Detect which cell encompasses the target text, then output its (x, y) center coordinate. 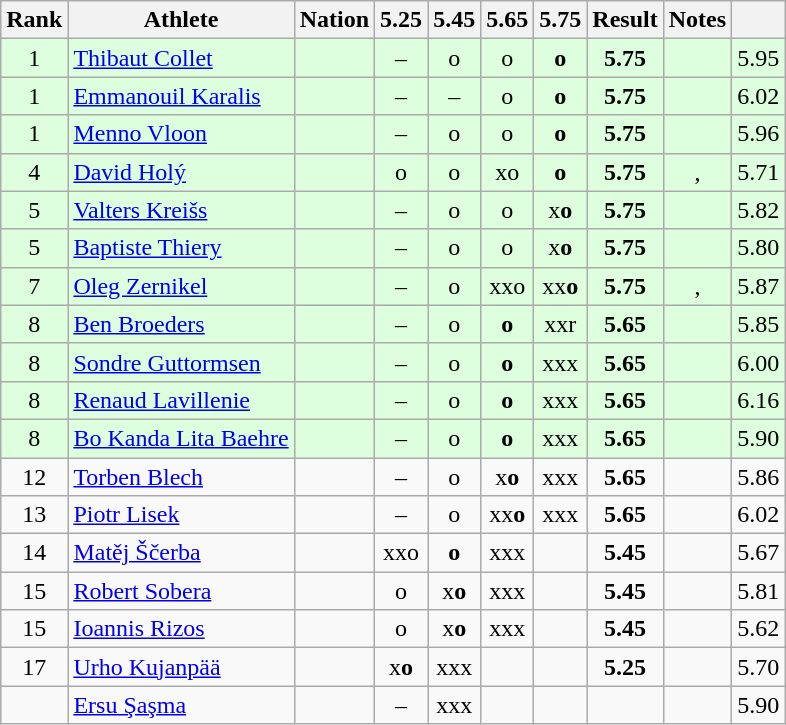
5.62 (758, 629)
13 (34, 515)
5.86 (758, 477)
Sondre Guttormsen (181, 362)
Emmanouil Karalis (181, 96)
5.70 (758, 667)
5.80 (758, 248)
17 (34, 667)
Valters Kreišs (181, 210)
7 (34, 286)
Menno Vloon (181, 134)
Ben Broeders (181, 324)
5.85 (758, 324)
5.71 (758, 172)
Urho Kujanpää (181, 667)
6.16 (758, 400)
14 (34, 553)
Torben Blech (181, 477)
5.82 (758, 210)
5.96 (758, 134)
Baptiste Thiery (181, 248)
Athlete (181, 20)
Renaud Lavillenie (181, 400)
Thibaut Collet (181, 58)
5.87 (758, 286)
Robert Sobera (181, 591)
Bo Kanda Lita Baehre (181, 438)
12 (34, 477)
Result (625, 20)
Ersu Şaşma (181, 705)
5.67 (758, 553)
5.95 (758, 58)
Piotr Lisek (181, 515)
5.81 (758, 591)
6.00 (758, 362)
4 (34, 172)
xxr (560, 324)
Oleg Zernikel (181, 286)
Notes (697, 20)
Matěj Ščerba (181, 553)
Rank (34, 20)
Nation (334, 20)
Ioannis Rizos (181, 629)
David Holý (181, 172)
